Detect which cell encompasses the target text, then output its [X, Y] center coordinate. 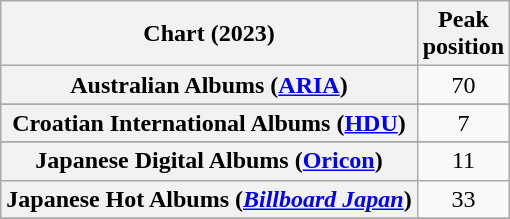
Japanese Hot Albums (Billboard Japan) [209, 199]
70 [463, 85]
33 [463, 199]
Peakposition [463, 34]
Chart (2023) [209, 34]
Australian Albums (ARIA) [209, 85]
7 [463, 123]
Japanese Digital Albums (Oricon) [209, 161]
11 [463, 161]
Croatian International Albums (HDU) [209, 123]
